Return [X, Y] of the center of cell containing provided text 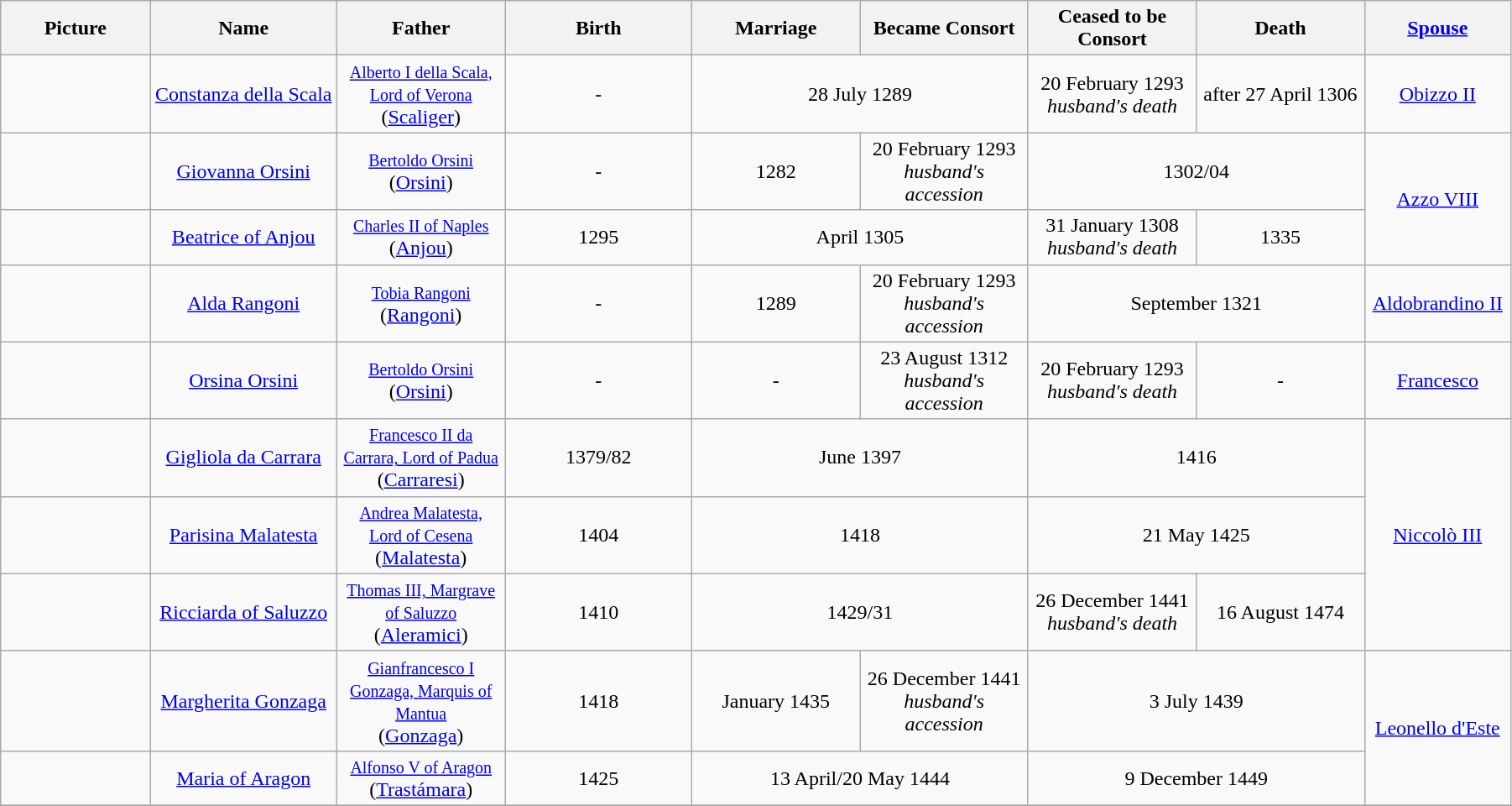
1379/82 [599, 458]
1416 [1197, 458]
Became Consort [944, 29]
Constanza della Scala [243, 94]
1282 [776, 171]
Niccolò III [1437, 535]
9 December 1449 [1197, 777]
Parisina Malatesta [243, 535]
16 August 1474 [1280, 612]
Maria of Aragon [243, 777]
Tobia Rangoni (Rangoni) [421, 303]
Alda Rangoni [243, 303]
Alberto I della Scala, Lord of Verona (Scaliger) [421, 94]
Gianfrancesco I Gonzaga, Marquis of Mantua (Gonzaga) [421, 700]
June 1397 [861, 458]
1295 [599, 237]
Leonello d'Este [1437, 728]
Picture [76, 29]
September 1321 [1197, 303]
Birth [599, 29]
Charles II of Naples (Anjou) [421, 237]
Father [421, 29]
Andrea Malatesta, Lord of Cesena (Malatesta) [421, 535]
after 27 April 1306 [1280, 94]
Azzo VIII [1437, 198]
23 August 1312husband's accession [944, 380]
Ceased to be Consort [1112, 29]
Aldobrandino II [1437, 303]
1335 [1280, 237]
Ricciarda of Saluzzo [243, 612]
1429/31 [861, 612]
Thomas III, Margrave of Saluzzo (Aleramici) [421, 612]
1302/04 [1197, 171]
1425 [599, 777]
1289 [776, 303]
Francesco [1437, 380]
13 April/20 May 1444 [861, 777]
31 January 1308husband's death [1112, 237]
April 1305 [861, 237]
Death [1280, 29]
Orsina Orsini [243, 380]
28 July 1289 [861, 94]
Margherita Gonzaga [243, 700]
January 1435 [776, 700]
1404 [599, 535]
Obizzo II [1437, 94]
1410 [599, 612]
Beatrice of Anjou [243, 237]
Francesco II da Carrara, Lord of Padua (Carraresi) [421, 458]
3 July 1439 [1197, 700]
Name [243, 29]
Marriage [776, 29]
26 December 1441husband's death [1112, 612]
Spouse [1437, 29]
Giovanna Orsini [243, 171]
26 December 1441husband's accession [944, 700]
21 May 1425 [1197, 535]
Alfonso V of Aragon (Trastámara) [421, 777]
Gigliola da Carrara [243, 458]
